Identify which cell holds the provided text, then report its [x, y] central coordinate. 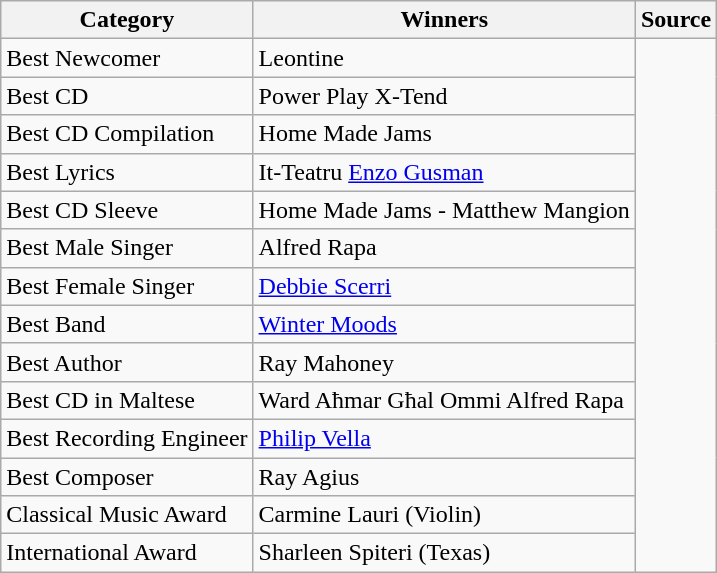
Best Newcomer [127, 58]
Debbie Scerri [444, 286]
Best CD [127, 96]
Sharleen Spiteri (Texas) [444, 553]
Best CD Sleeve [127, 210]
Home Made Jams - Matthew Mangion [444, 210]
Best CD Compilation [127, 134]
Ray Mahoney [444, 362]
Category [127, 20]
It-Teatru Enzo Gusman [444, 172]
Best Lyrics [127, 172]
Leontine [444, 58]
Classical Music Award [127, 515]
Best Male Singer [127, 248]
Ray Agius [444, 477]
Ward Aħmar Għal Ommi Alfred Rapa [444, 400]
International Award [127, 553]
Best Female Singer [127, 286]
Best Author [127, 362]
Alfred Rapa [444, 248]
Winners [444, 20]
Best Band [127, 324]
Best Recording Engineer [127, 438]
Best Composer [127, 477]
Philip Vella [444, 438]
Source [676, 20]
Carmine Lauri (Violin) [444, 515]
Home Made Jams [444, 134]
Winter Moods [444, 324]
Power Play X-Tend [444, 96]
Best CD in Maltese [127, 400]
